Return [X, Y] of the center of cell containing provided text 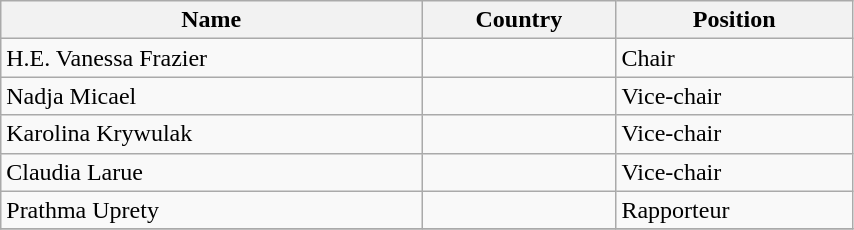
Rapporteur [734, 210]
Name [212, 20]
Karolina Krywulak [212, 134]
Chair [734, 58]
Country [519, 20]
H.E. Vanessa Frazier [212, 58]
Nadja Micael [212, 96]
Position [734, 20]
Prathma Uprety [212, 210]
Claudia Larue [212, 172]
